Return [x, y] of the center of cell containing provided text 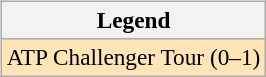
ATP Challenger Tour (0–1) [133, 57]
Legend [133, 20]
